For the text-containing cell, return its midpoint in [X, Y] coordinate format. 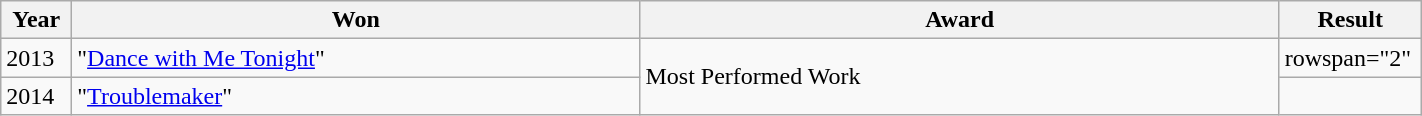
"Troublemaker" [356, 96]
"Dance with Me Tonight" [356, 58]
Result [1350, 20]
Award [960, 20]
Year [36, 20]
Most Performed Work [960, 77]
2014 [36, 96]
rowspan="2" [1350, 58]
2013 [36, 58]
Won [356, 20]
